Return the [X, Y] coordinate for the center point of the cell that contains the specified text.  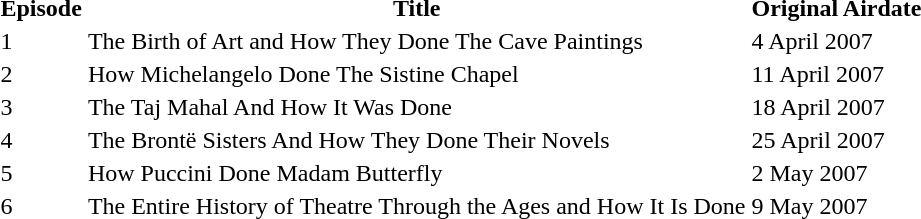
How Puccini Done Madam Butterfly [416, 173]
How Michelangelo Done The Sistine Chapel [416, 74]
The Brontë Sisters And How They Done Their Novels [416, 140]
The Birth of Art and How They Done The Cave Paintings [416, 41]
The Taj Mahal And How It Was Done [416, 107]
